From the cell containing the given text, extract its center point as (x, y) coordinate. 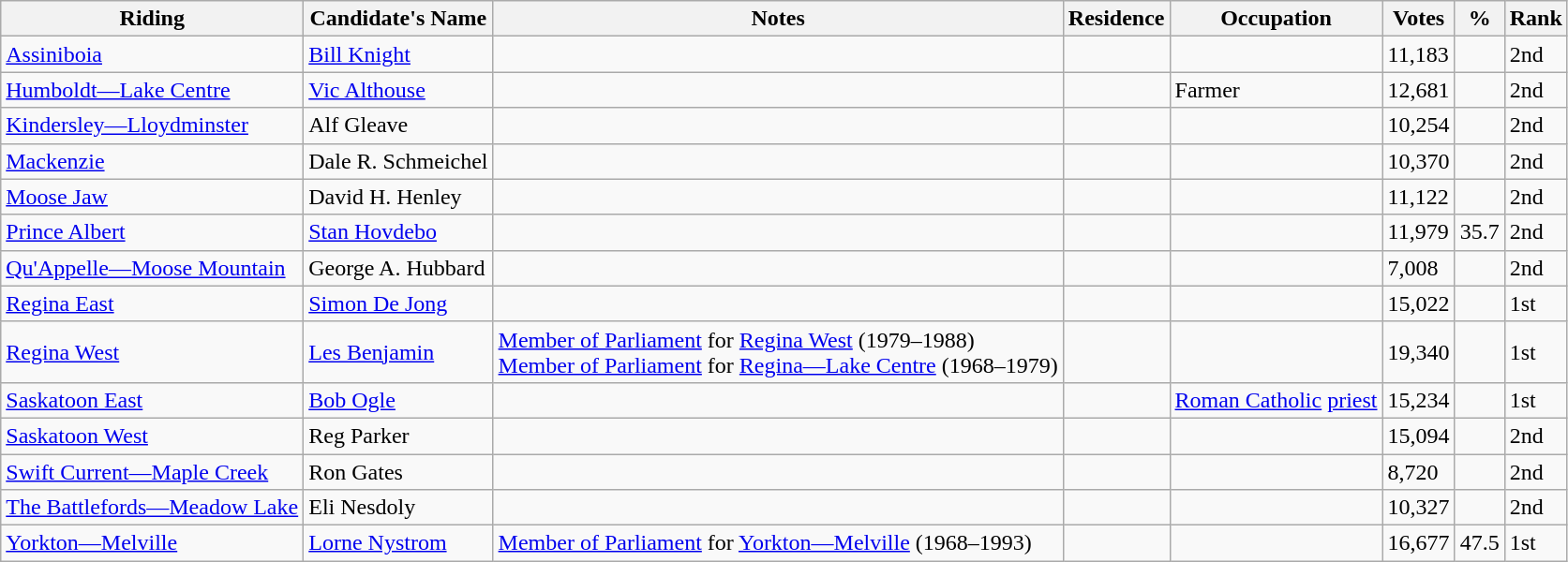
Occupation (1277, 19)
Notes (778, 19)
Regina East (152, 303)
Riding (152, 19)
Swift Current—Maple Creek (152, 471)
David H. Henley (398, 197)
Regina West (152, 352)
Vic Althouse (398, 90)
Member of Parliament for Regina West (1979–1988) Member of Parliament for Regina—Lake Centre (1968–1979) (778, 352)
Bob Ogle (398, 400)
47.5 (1479, 543)
15,022 (1419, 303)
Eli Nesdoly (398, 508)
Roman Catholic priest (1277, 400)
10,327 (1419, 508)
Member of Parliament for Yorkton—Melville (1968–1993) (778, 543)
12,681 (1419, 90)
7,008 (1419, 268)
Les Benjamin (398, 352)
Lorne Nystrom (398, 543)
Bill Knight (398, 54)
Qu'Appelle—Moose Mountain (152, 268)
% (1479, 19)
Reg Parker (398, 436)
Dale R. Schmeichel (398, 161)
Rank (1535, 19)
16,677 (1419, 543)
10,370 (1419, 161)
8,720 (1419, 471)
Assiniboia (152, 54)
Residence (1116, 19)
Saskatoon East (152, 400)
15,234 (1419, 400)
The Battlefords—Meadow Lake (152, 508)
15,094 (1419, 436)
Simon De Jong (398, 303)
11,979 (1419, 232)
Humboldt—Lake Centre (152, 90)
Votes (1419, 19)
Farmer (1277, 90)
Mackenzie (152, 161)
35.7 (1479, 232)
Ron Gates (398, 471)
Prince Albert (152, 232)
Alf Gleave (398, 126)
11,183 (1419, 54)
Saskatoon West (152, 436)
Stan Hovdebo (398, 232)
11,122 (1419, 197)
George A. Hubbard (398, 268)
19,340 (1419, 352)
Kindersley—Lloydminster (152, 126)
Yorkton—Melville (152, 543)
Candidate's Name (398, 19)
Moose Jaw (152, 197)
10,254 (1419, 126)
